Scan for the cell matching the given text and deliver its (X, Y) coordinate at center. 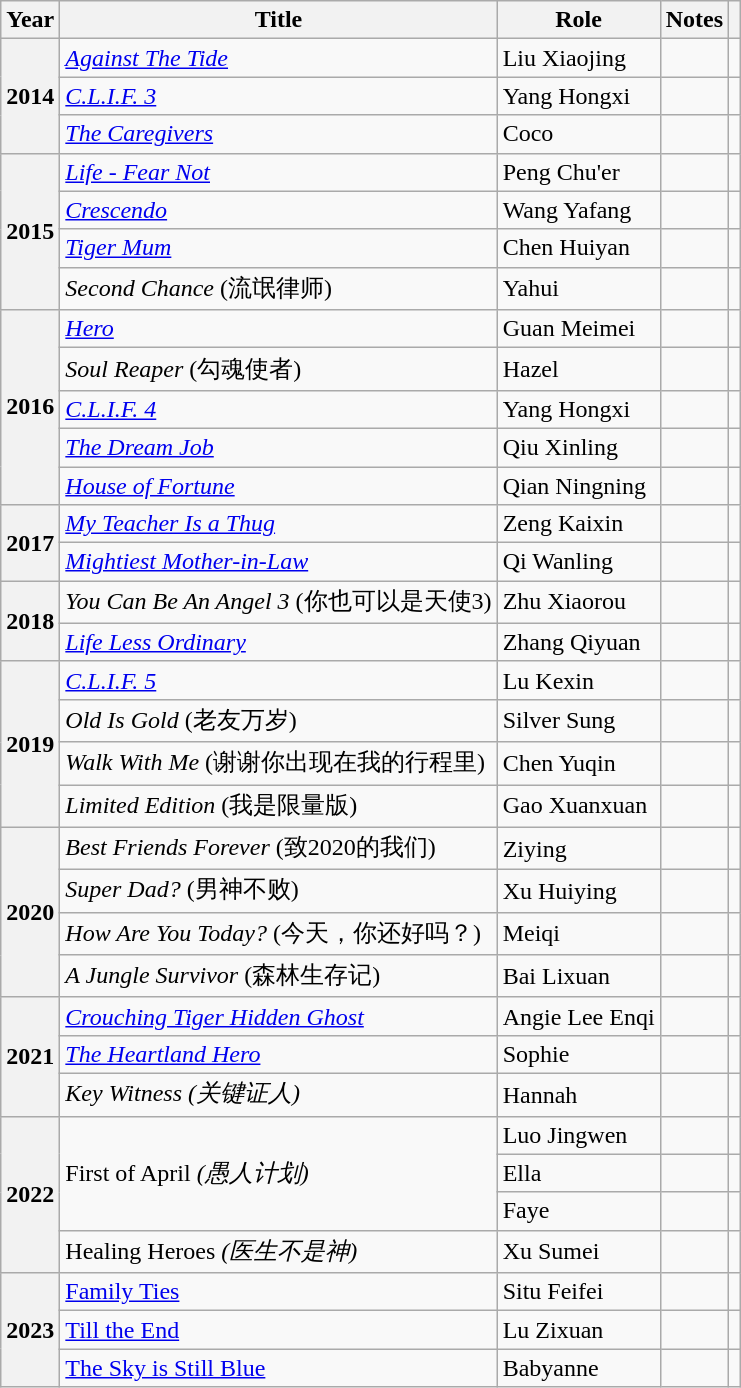
C.L.I.F. 3 (278, 96)
Xu Huiying (578, 892)
Sophie (578, 1054)
Ella (578, 1173)
Meiqi (578, 934)
House of Fortune (278, 485)
The Caregivers (278, 134)
Crescendo (278, 210)
Lu Kexin (578, 680)
Hannah (578, 1094)
Notes (694, 20)
Year (30, 20)
Coco (578, 134)
Crouching Tiger Hidden Ghost (278, 1016)
Gao Xuanxuan (578, 806)
The Heartland Hero (278, 1054)
Xu Sumei (578, 1252)
Hazel (578, 370)
2021 (30, 1056)
My Teacher Is a Thug (278, 524)
Old Is Gold (老友万岁) (278, 720)
Luo Jingwen (578, 1135)
Best Friends Forever (致2020的我们) (278, 848)
Ziying (578, 848)
Zhang Qiyuan (578, 642)
The Sky is Still Blue (278, 1368)
Bai Lixuan (578, 976)
First of April (愚人计划) (278, 1173)
2016 (30, 408)
Second Chance (流氓律师) (278, 288)
Qi Wanling (578, 562)
Walk With Me (谢谢你出现在我的行程里) (278, 764)
2017 (30, 543)
Life - Fear Not (278, 172)
Wang Yafang (578, 210)
How Are You Today? (今天，你还好吗？) (278, 934)
2022 (30, 1194)
2020 (30, 912)
Key Witness (关键证人) (278, 1094)
You Can Be An Angel 3 (你也可以是天使3) (278, 602)
2019 (30, 744)
Life Less Ordinary (278, 642)
Limited Edition (我是限量版) (278, 806)
Silver Sung (578, 720)
Qian Ningning (578, 485)
C.L.I.F. 5 (278, 680)
C.L.I.F. 4 (278, 409)
Family Ties (278, 1292)
Mightiest Mother-in-Law (278, 562)
Situ Feifei (578, 1292)
Role (578, 20)
Against The Tide (278, 58)
Lu Zixuan (578, 1330)
Chen Yuqin (578, 764)
Hero (278, 329)
Angie Lee Enqi (578, 1016)
Till the End (278, 1330)
Liu Xiaojing (578, 58)
Chen Huiyan (578, 248)
Qiu Xinling (578, 447)
Zhu Xiaorou (578, 602)
2023 (30, 1330)
2014 (30, 96)
Faye (578, 1211)
Babyanne (578, 1368)
A Jungle Survivor (森林生存记) (278, 976)
Title (278, 20)
Super Dad? (男神不败) (278, 892)
Yahui (578, 288)
Healing Heroes (医生不是神) (278, 1252)
2015 (30, 232)
2018 (30, 622)
Soul Reaper (勾魂使者) (278, 370)
The Dream Job (278, 447)
Tiger Mum (278, 248)
Zeng Kaixin (578, 524)
Guan Meimei (578, 329)
Peng Chu'er (578, 172)
